Locate the cell with the specified text and output its (x, y) center coordinate. 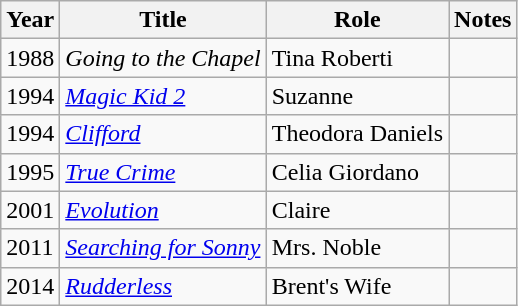
Role (357, 20)
Title (163, 20)
2011 (30, 248)
Mrs. Noble (357, 248)
Magic Kid 2 (163, 96)
2001 (30, 210)
Rudderless (163, 286)
Going to the Chapel (163, 58)
Theodora Daniels (357, 134)
Claire (357, 210)
Tina Roberti (357, 58)
Evolution (163, 210)
Brent's Wife (357, 286)
2014 (30, 286)
True Crime (163, 172)
Notes (483, 20)
Clifford (163, 134)
Searching for Sonny (163, 248)
1988 (30, 58)
Year (30, 20)
1995 (30, 172)
Celia Giordano (357, 172)
Suzanne (357, 96)
